Provide the [x, y] coordinate of the cell's center where the given text is located.  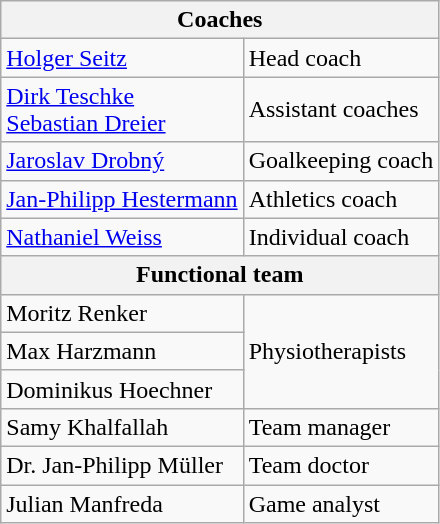
Team doctor [341, 465]
Jaroslav Drobný [122, 161]
Holger Seitz [122, 58]
Athletics coach [341, 199]
Dominikus Hoechner [122, 389]
Moritz Renker [122, 313]
Dr. Jan-Philipp Müller [122, 465]
Functional team [220, 275]
Game analyst [341, 503]
Individual coach [341, 237]
Julian Manfreda [122, 503]
Dirk Teschke Sebastian Dreier [122, 110]
Team manager [341, 427]
Goalkeeping coach [341, 161]
Samy Khalfallah [122, 427]
Assistant coaches [341, 110]
Head coach [341, 58]
Jan-Philipp Hestermann [122, 199]
Max Harzmann [122, 351]
Coaches [220, 20]
Nathaniel Weiss [122, 237]
Physiotherapists [341, 351]
